Detect which cell encompasses the target text, then output its (X, Y) center coordinate. 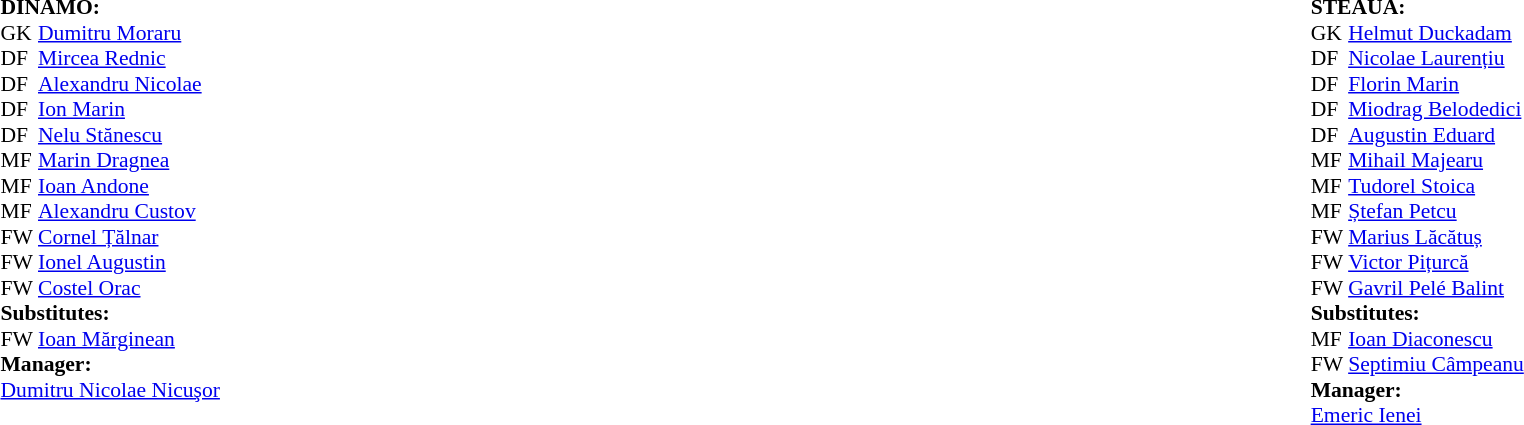
Ștefan Petcu (1436, 211)
Dumitru Moraru (129, 33)
Dumitru Nicolae Nicuşor (110, 390)
Miodrag Belodedici (1436, 109)
Florin Marin (1436, 84)
Tudorel Stoica (1436, 186)
Cornel Țălnar (129, 237)
Marin Dragnea (129, 161)
Ioan Andone (129, 186)
Gavril Pelé Balint (1436, 288)
Mircea Rednic (129, 59)
Ionel Augustin (129, 263)
Mihail Majearu (1436, 161)
Costel Orac (129, 288)
Augustin Eduard (1436, 135)
Nicolae Laurențiu (1436, 59)
Alexandru Nicolae (129, 84)
Nelu Stănescu (129, 135)
Helmut Duckadam (1436, 33)
Alexandru Custov (129, 211)
Marius Lăcătuș (1436, 237)
Ioan Mărginean (129, 339)
Victor Pițurcă (1436, 263)
Ioan Diaconescu (1436, 339)
Ion Marin (129, 109)
Septimiu Câmpeanu (1436, 365)
